Search for the cell housing the specified text and yield its (X, Y) center coordinate. 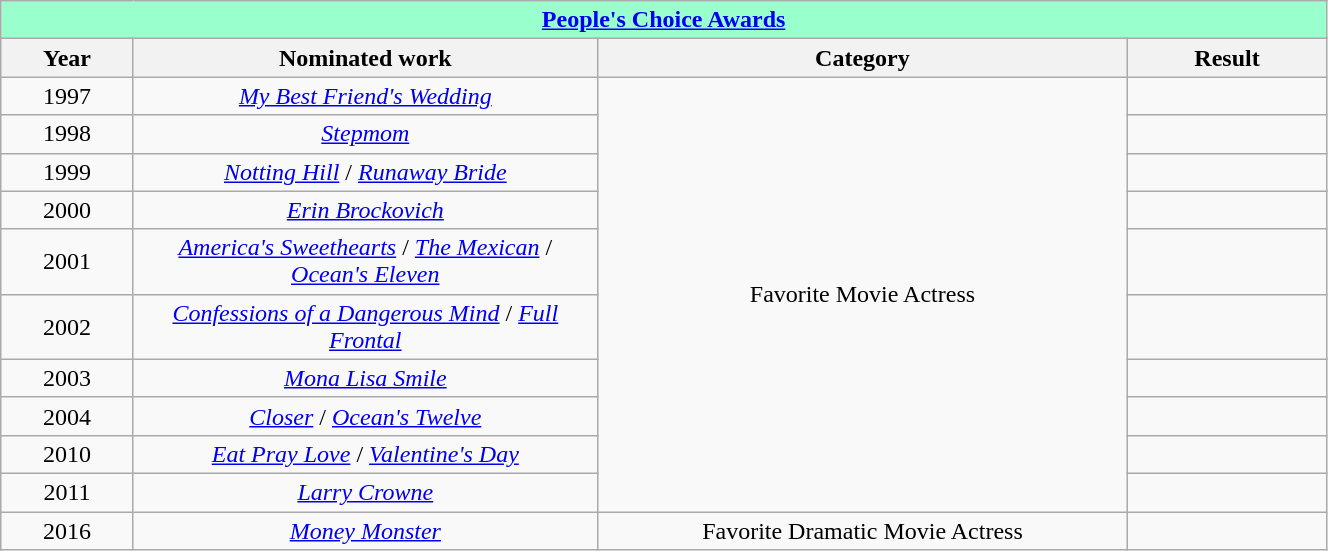
2010 (68, 454)
Confessions of a Dangerous Mind / Full Frontal (365, 326)
America's Sweethearts / The Mexican / Ocean's Eleven (365, 262)
Year (68, 58)
Notting Hill / Runaway Bride (365, 172)
1998 (68, 134)
Favorite Dramatic Movie Actress (862, 531)
2000 (68, 210)
People's Choice Awards (664, 20)
1997 (68, 96)
2016 (68, 531)
Money Monster (365, 531)
2002 (68, 326)
Mona Lisa Smile (365, 378)
Favorite Movie Actress (862, 294)
My Best Friend's Wedding (365, 96)
Eat Pray Love / Valentine's Day (365, 454)
Nominated work (365, 58)
2011 (68, 492)
Category (862, 58)
2004 (68, 416)
Closer / Ocean's Twelve (365, 416)
Result (1228, 58)
2001 (68, 262)
1999 (68, 172)
Stepmom (365, 134)
Erin Brockovich (365, 210)
2003 (68, 378)
Larry Crowne (365, 492)
